Return (x, y) of the center of cell containing provided text 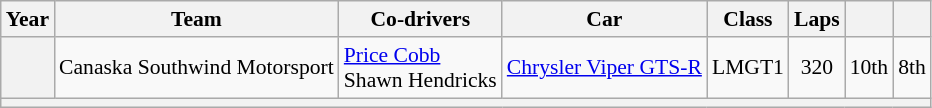
320 (817, 68)
Laps (817, 19)
Year (28, 19)
LMGT1 (748, 68)
Chrysler Viper GTS-R (604, 68)
Team (196, 19)
Canaska Southwind Motorsport (196, 68)
Co-drivers (420, 19)
Price Cobb Shawn Hendricks (420, 68)
Car (604, 19)
8th (912, 68)
10th (870, 68)
Class (748, 19)
